Search for the cell housing the specified text and yield its [X, Y] center coordinate. 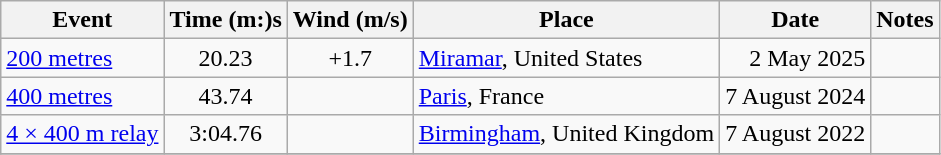
Wind (m/s) [350, 20]
43.74 [226, 96]
Time (m:)s [226, 20]
7 August 2022 [796, 134]
Event [82, 20]
20.23 [226, 58]
2 May 2025 [796, 58]
Notes [905, 20]
Miramar, United States [566, 58]
200 metres [82, 58]
+1.7 [350, 58]
Birmingham, United Kingdom [566, 134]
7 August 2024 [796, 96]
3:04.76 [226, 134]
Paris, France [566, 96]
400 metres [82, 96]
Place [566, 20]
4 × 400 m relay [82, 134]
Date [796, 20]
